Determine the (x, y) coordinate at the center of the cell enclosing the given text.  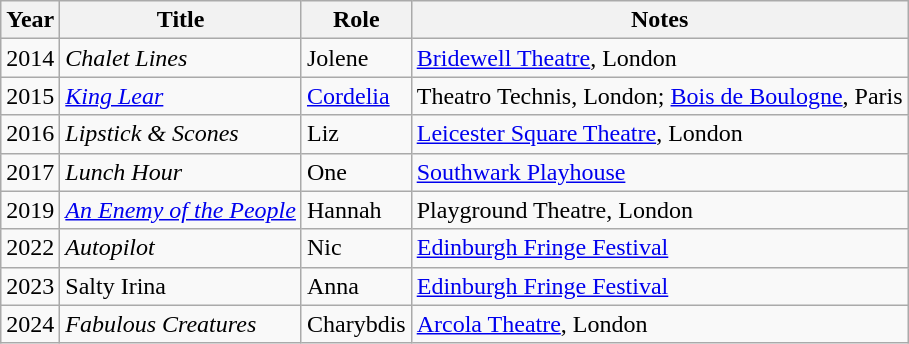
Bridewell Theatre, London (660, 58)
2015 (30, 96)
Theatro Technis, London; Bois de Boulogne, Paris (660, 96)
Autopilot (181, 248)
Lipstick & Scones (181, 134)
Arcola Theatre, London (660, 324)
Anna (356, 286)
2016 (30, 134)
Southwark Playhouse (660, 172)
Salty Irina (181, 286)
Fabulous Creatures (181, 324)
Jolene (356, 58)
Playground Theatre, London (660, 210)
Cordelia (356, 96)
Lunch Hour (181, 172)
Role (356, 20)
Year (30, 20)
2019 (30, 210)
2022 (30, 248)
2024 (30, 324)
Nic (356, 248)
2017 (30, 172)
2023 (30, 286)
Charybdis (356, 324)
2014 (30, 58)
Notes (660, 20)
Hannah (356, 210)
One (356, 172)
Leicester Square Theatre, London (660, 134)
Liz (356, 134)
An Enemy of the People (181, 210)
Title (181, 20)
Chalet Lines (181, 58)
King Lear (181, 96)
